For the text-containing cell, return its midpoint in [X, Y] coordinate format. 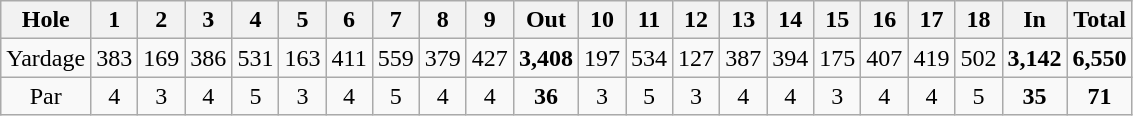
14 [790, 20]
1 [114, 20]
15 [838, 20]
Hole [46, 20]
10 [602, 20]
Par [46, 96]
36 [546, 96]
394 [790, 58]
3,408 [546, 58]
502 [978, 58]
419 [932, 58]
387 [744, 58]
407 [884, 58]
71 [1100, 96]
35 [1034, 96]
559 [396, 58]
9 [490, 20]
Out [546, 20]
11 [650, 20]
534 [650, 58]
386 [208, 58]
6,550 [1100, 58]
379 [442, 58]
163 [302, 58]
7 [396, 20]
Yardage [46, 58]
17 [932, 20]
3,142 [1034, 58]
127 [696, 58]
411 [349, 58]
Total [1100, 20]
12 [696, 20]
197 [602, 58]
427 [490, 58]
13 [744, 20]
169 [162, 58]
383 [114, 58]
2 [162, 20]
531 [256, 58]
In [1034, 20]
175 [838, 58]
6 [349, 20]
18 [978, 20]
8 [442, 20]
16 [884, 20]
